Provide the [X, Y] coordinate of the cell's center where the given text is located.  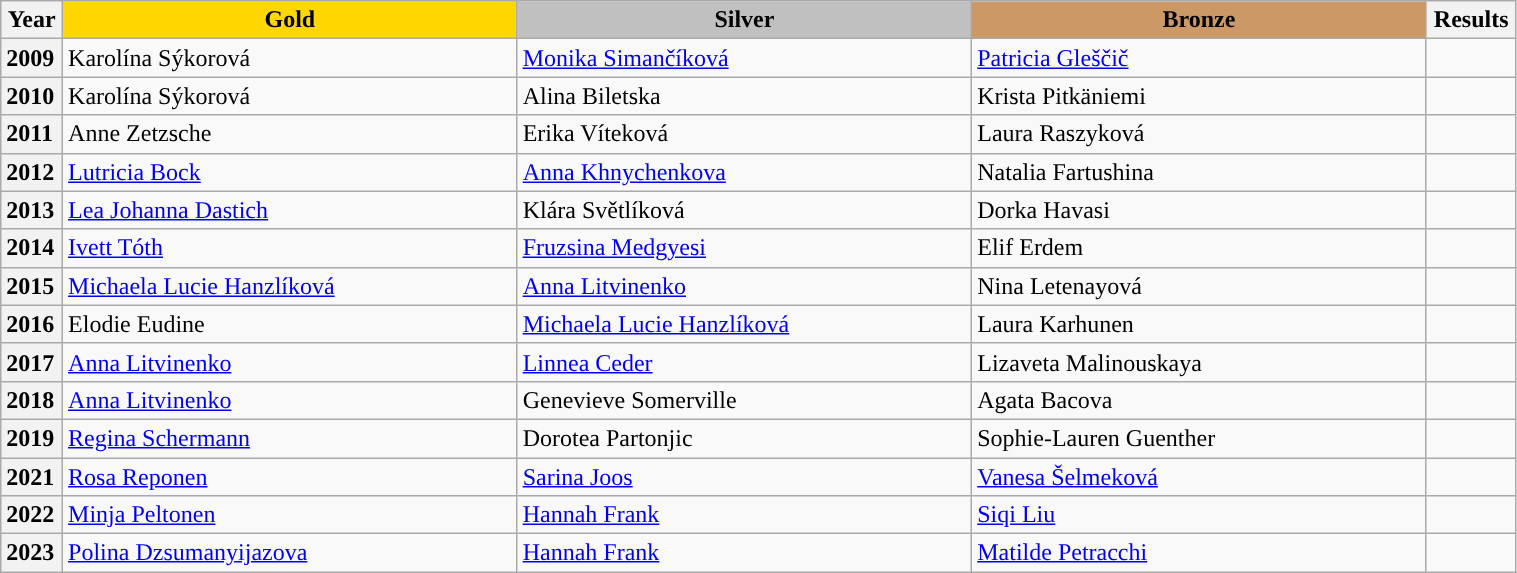
Regina Schermann [290, 438]
2019 [32, 438]
Alina Biletska [744, 96]
Polina Dzsumanyijazova [290, 553]
Siqi Liu [1200, 515]
Klára Světlíková [744, 210]
Nina Letenayová [1200, 286]
Vanesa Šelmeková [1200, 477]
2011 [32, 134]
Patricia Gleščič [1200, 58]
Anna Khnychenkova [744, 172]
Sophie-Lauren Guenther [1200, 438]
Linnea Ceder [744, 362]
2009 [32, 58]
Sarina Joos [744, 477]
2022 [32, 515]
2015 [32, 286]
2012 [32, 172]
Laura Karhunen [1200, 324]
Laura Raszyková [1200, 134]
2018 [32, 400]
2023 [32, 553]
Matilde Petracchi [1200, 553]
Fruzsina Medgyesi [744, 248]
Lizaveta Malinouskaya [1200, 362]
Minja Peltonen [290, 515]
Monika Simančíková [744, 58]
2013 [32, 210]
Natalia Fartushina [1200, 172]
Genevieve Somerville [744, 400]
Krista Pitkäniemi [1200, 96]
Year [32, 20]
Agata Bacova [1200, 400]
Bronze [1200, 20]
Lea Johanna Dastich [290, 210]
Lutricia Bock [290, 172]
2021 [32, 477]
2010 [32, 96]
Ivett Tóth [290, 248]
Dorotea Partonjic [744, 438]
2016 [32, 324]
Rosa Reponen [290, 477]
Dorka Havasi [1200, 210]
Elodie Eudine [290, 324]
Gold [290, 20]
Anne Zetzsche [290, 134]
Results [1471, 20]
Elif Erdem [1200, 248]
Erika Víteková [744, 134]
Silver [744, 20]
2014 [32, 248]
2017 [32, 362]
